From the cell containing the given text, extract its center point as (x, y) coordinate. 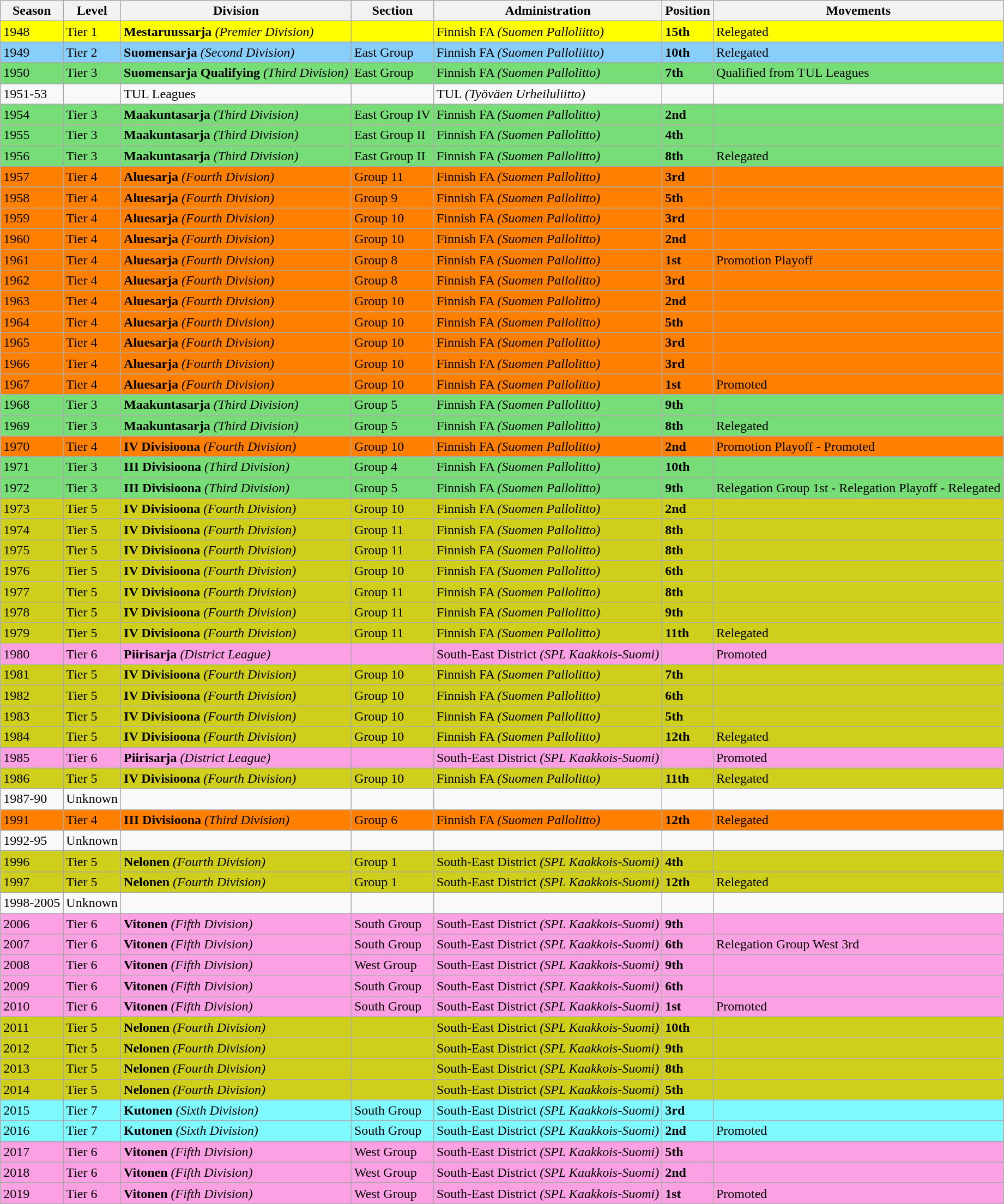
1960 (32, 239)
Group 6 (392, 820)
2010 (32, 1007)
1980 (32, 654)
1996 (32, 861)
1981 (32, 675)
2008 (32, 965)
Administration (547, 11)
1957 (32, 177)
1966 (32, 364)
1986 (32, 778)
1961 (32, 260)
Promotion Playoff (858, 260)
1951-53 (32, 94)
1985 (32, 758)
1948 (32, 32)
2013 (32, 1069)
Season (32, 11)
1956 (32, 156)
2012 (32, 1048)
2017 (32, 1152)
1975 (32, 550)
Position (688, 11)
1964 (32, 322)
1991 (32, 820)
1971 (32, 467)
1972 (32, 488)
1974 (32, 529)
1950 (32, 73)
1958 (32, 197)
TUL (Työväen Urheiluliitto) (547, 94)
Group 9 (392, 197)
1968 (32, 405)
2014 (32, 1090)
Section (392, 11)
Qualified from TUL Leagues (858, 73)
1987-90 (32, 799)
15th (688, 32)
2016 (32, 1131)
1965 (32, 343)
East Group IV (392, 114)
1983 (32, 716)
2019 (32, 1193)
1979 (32, 633)
2007 (32, 945)
1962 (32, 281)
Mestaruussarja (Premier Division) (237, 32)
2006 (32, 924)
Suomensarja Qualifying (Third Division) (237, 73)
Relegation Group West 3rd (858, 945)
2009 (32, 986)
1963 (32, 301)
Movements (858, 11)
1970 (32, 446)
2011 (32, 1027)
1978 (32, 613)
TUL Leagues (237, 94)
Relegation Group 1st - Relegation Playoff - Relegated (858, 488)
1998-2005 (32, 903)
Suomensarja (Second Division) (237, 52)
1959 (32, 218)
Group 4 (392, 467)
1984 (32, 737)
Division (237, 11)
1954 (32, 114)
Level (92, 11)
1973 (32, 509)
1977 (32, 591)
1969 (32, 426)
Tier 2 (92, 52)
1982 (32, 695)
1992-95 (32, 840)
1997 (32, 882)
1955 (32, 135)
2018 (32, 1172)
Tier 1 (92, 32)
1949 (32, 52)
2015 (32, 1110)
1976 (32, 571)
1967 (32, 384)
Promotion Playoff - Promoted (858, 446)
